Search for the cell housing the specified text and yield its (X, Y) center coordinate. 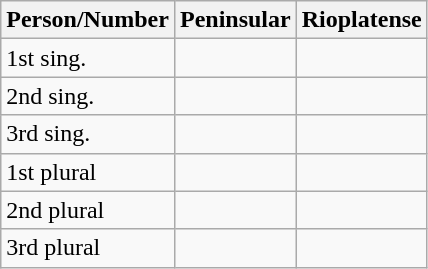
3rd plural (88, 248)
1st sing. (88, 58)
Peninsular (235, 20)
2nd sing. (88, 96)
Rioplatense (362, 20)
2nd plural (88, 210)
3rd sing. (88, 134)
Person/Number (88, 20)
1st plural (88, 172)
